Detect which cell encompasses the target text, then output its (X, Y) center coordinate. 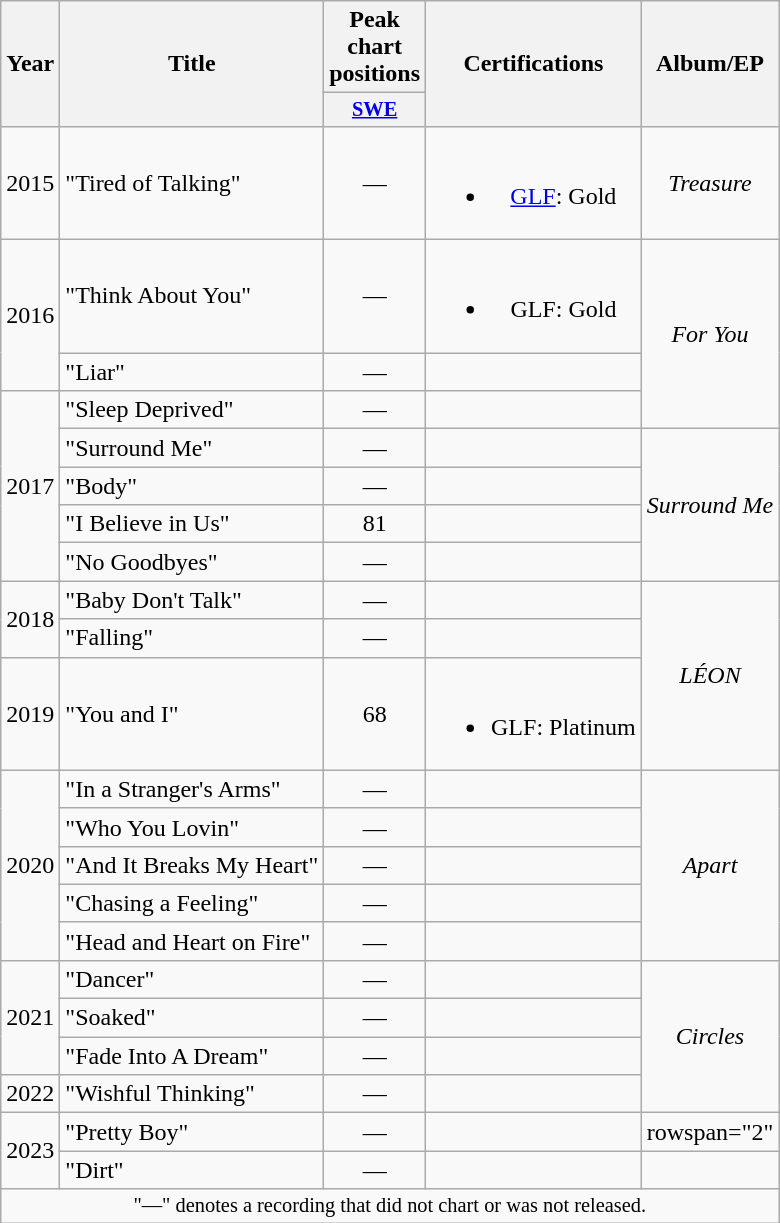
"Pretty Boy" (192, 1132)
"Tired of Talking" (192, 182)
2021 (30, 1017)
LÉON (710, 676)
"—" denotes a recording that did not chart or was not released. (390, 1206)
2016 (30, 316)
"You and I" (192, 714)
"In a Stranger's Arms" (192, 789)
"Who You Lovin" (192, 827)
"Fade Into A Dream" (192, 1056)
"Surround Me" (192, 448)
68 (375, 714)
"I Believe in Us" (192, 524)
"Baby Don't Talk" (192, 600)
SWE (375, 110)
2018 (30, 619)
GLF: Platinum (534, 714)
"Sleep Deprived" (192, 410)
2019 (30, 714)
"Body" (192, 486)
"And It Breaks My Heart" (192, 865)
"Liar" (192, 372)
81 (375, 524)
"Dirt" (192, 1170)
"Falling" (192, 638)
Treasure (710, 182)
"Wishful Thinking" (192, 1094)
Year (30, 64)
Album/EP (710, 64)
Title (192, 64)
2020 (30, 865)
Certifications (534, 64)
2023 (30, 1151)
"Think About You" (192, 296)
"Chasing a Feeling" (192, 903)
2017 (30, 486)
rowspan="2" (710, 1132)
Surround Me (710, 505)
Circles (710, 1036)
Apart (710, 865)
"Soaked" (192, 1018)
"Head and Heart on Fire" (192, 941)
2022 (30, 1094)
"No Goodbyes" (192, 562)
"Dancer" (192, 979)
Peak chart positions (375, 47)
2015 (30, 182)
For You (710, 334)
